Locate the cell with the specified text and output its (x, y) center coordinate. 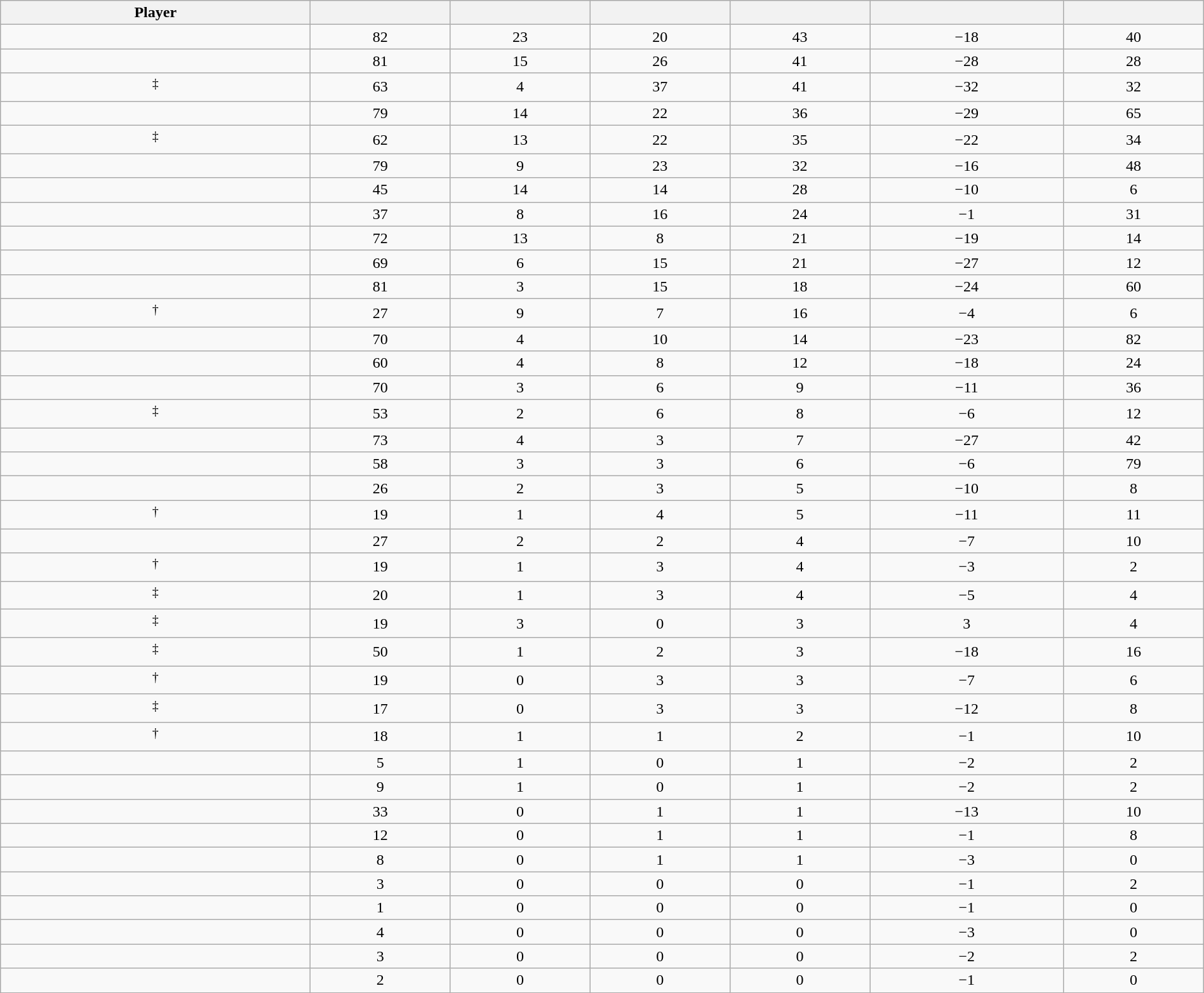
−19 (967, 238)
−29 (967, 113)
−12 (967, 709)
−24 (967, 286)
42 (1134, 440)
62 (380, 140)
43 (799, 37)
48 (1134, 166)
−16 (967, 166)
−23 (967, 339)
53 (380, 414)
65 (1134, 113)
Player (156, 13)
72 (380, 238)
−32 (967, 88)
69 (380, 262)
−4 (967, 312)
73 (380, 440)
45 (380, 190)
−22 (967, 140)
−5 (967, 596)
−13 (967, 811)
11 (1134, 514)
35 (799, 140)
58 (380, 464)
34 (1134, 140)
63 (380, 88)
31 (1134, 214)
40 (1134, 37)
17 (380, 709)
33 (380, 811)
−28 (967, 61)
50 (380, 651)
